Return the [X, Y] coordinate for the center point of the cell that contains the specified text.  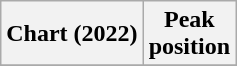
Chart (2022) [72, 34]
Peakposition [189, 34]
